Capture the cell that displays the provided text and extract its [X, Y] central coordinate. 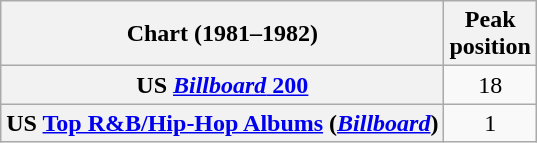
Peakposition [490, 34]
1 [490, 123]
Chart (1981–1982) [222, 34]
18 [490, 85]
US Billboard 200 [222, 85]
US Top R&B/Hip-Hop Albums (Billboard) [222, 123]
